Determine the [x, y] coordinate at the center of the cell enclosing the given text.  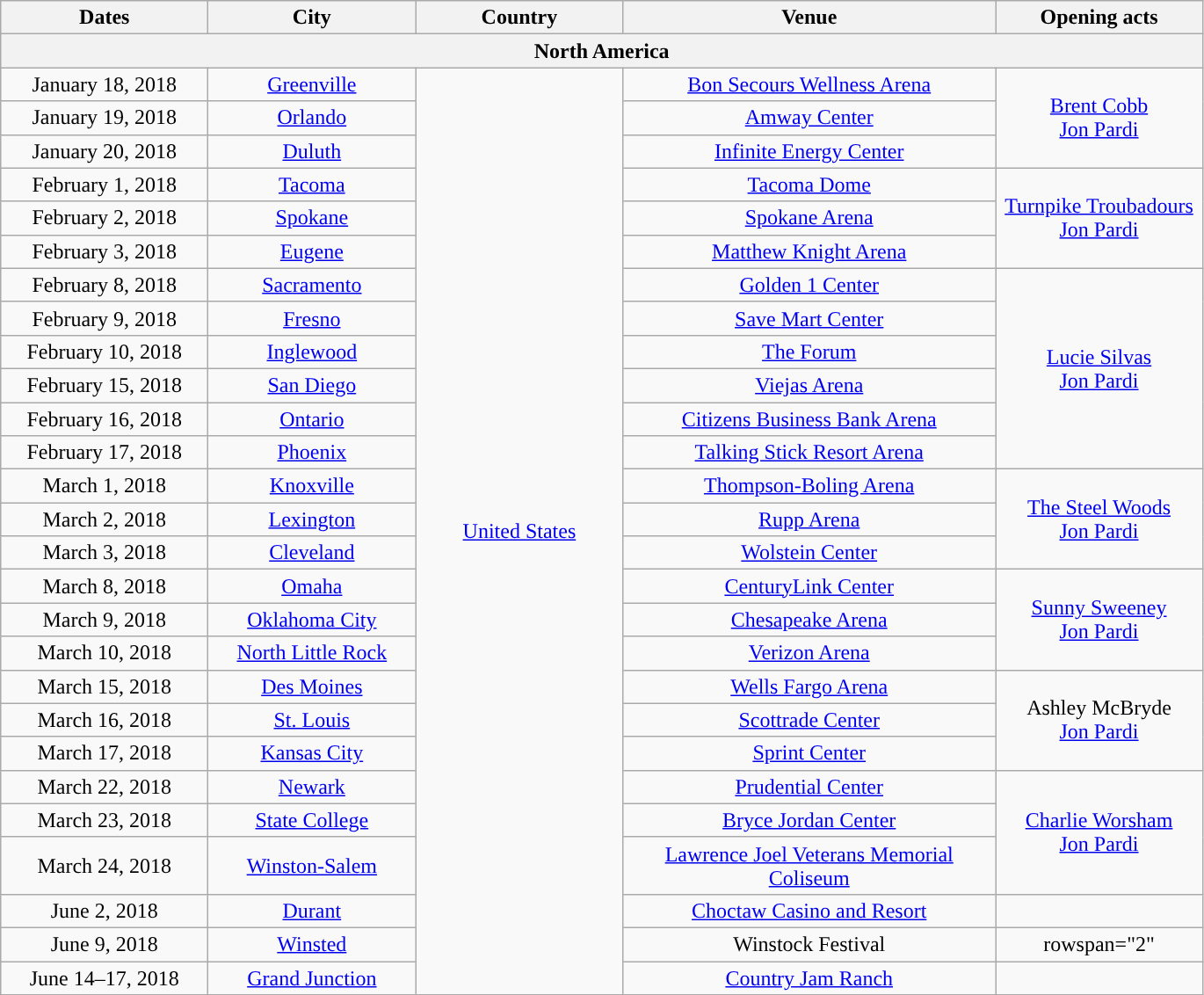
Durant [312, 911]
March 16, 2018 [105, 720]
The Forum [809, 352]
Spokane Arena [809, 218]
Viejas Arena [809, 385]
Kansas City [312, 753]
March 8, 2018 [105, 586]
February 1, 2018 [105, 185]
State College [312, 820]
Infinite Energy Center [809, 151]
March 2, 2018 [105, 519]
Winstock Festival [809, 944]
Venue [809, 18]
Cleveland [312, 553]
Fresno [312, 318]
March 1, 2018 [105, 486]
Dates [105, 18]
February 3, 2018 [105, 251]
North America [602, 51]
Lexington [312, 519]
Save Mart Center [809, 318]
San Diego [312, 385]
Oklahoma City [312, 620]
City [312, 18]
North Little Rock [312, 653]
June 9, 2018 [105, 944]
March 10, 2018 [105, 653]
Verizon Arena [809, 653]
Thompson-Boling Arena [809, 486]
Knoxville [312, 486]
January 20, 2018 [105, 151]
Charlie WorshamJon Pardi [1099, 832]
Country Jam Ranch [809, 978]
June 2, 2018 [105, 911]
January 18, 2018 [105, 84]
March 22, 2018 [105, 787]
Lucie SilvasJon Pardi [1099, 368]
Omaha [312, 586]
June 14–17, 2018 [105, 978]
March 9, 2018 [105, 620]
Country [519, 18]
February 8, 2018 [105, 285]
Bryce Jordan Center [809, 820]
St. Louis [312, 720]
Sunny SweeneyJon Pardi [1099, 620]
Ashley McBrydeJon Pardi [1099, 720]
Sacramento [312, 285]
Brent CobbJon Pardi [1099, 118]
Duluth [312, 151]
Amway Center [809, 118]
Chesapeake Arena [809, 620]
Phoenix [312, 453]
Winston-Salem [312, 865]
Bon Secours Wellness Arena [809, 84]
Orlando [312, 118]
Ontario [312, 419]
Spokane [312, 218]
Lawrence Joel Veterans Memorial Coliseum [809, 865]
March 24, 2018 [105, 865]
Citizens Business Bank Arena [809, 419]
Eugene [312, 251]
rowspan="2" [1099, 944]
Choctaw Casino and Resort [809, 911]
Scottrade Center [809, 720]
March 17, 2018 [105, 753]
Tacoma Dome [809, 185]
Wolstein Center [809, 553]
March 23, 2018 [105, 820]
Winsted [312, 944]
Inglewood [312, 352]
Greenville [312, 84]
Tacoma [312, 185]
March 3, 2018 [105, 553]
March 15, 2018 [105, 686]
February 16, 2018 [105, 419]
February 2, 2018 [105, 218]
Wells Fargo Arena [809, 686]
Newark [312, 787]
United States [519, 531]
The Steel WoodsJon Pardi [1099, 519]
February 17, 2018 [105, 453]
Sprint Center [809, 753]
CenturyLink Center [809, 586]
Des Moines [312, 686]
February 9, 2018 [105, 318]
Matthew Knight Arena [809, 251]
Talking Stick Resort Arena [809, 453]
January 19, 2018 [105, 118]
Opening acts [1099, 18]
Turnpike TroubadoursJon Pardi [1099, 218]
Prudential Center [809, 787]
Rupp Arena [809, 519]
February 15, 2018 [105, 385]
February 10, 2018 [105, 352]
Golden 1 Center [809, 285]
Grand Junction [312, 978]
